Determine the [X, Y] coordinate at the center of the cell enclosing the given text.  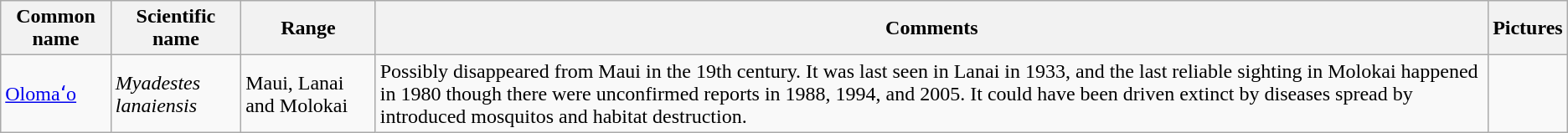
Common name [56, 28]
Scientific name [176, 28]
Olomaʻo [56, 94]
Comments [931, 28]
Maui, Lanai and Molokai [308, 94]
Pictures [1528, 28]
Myadestes lanaiensis [176, 94]
Range [308, 28]
